Return [x, y] of the center of cell containing provided text 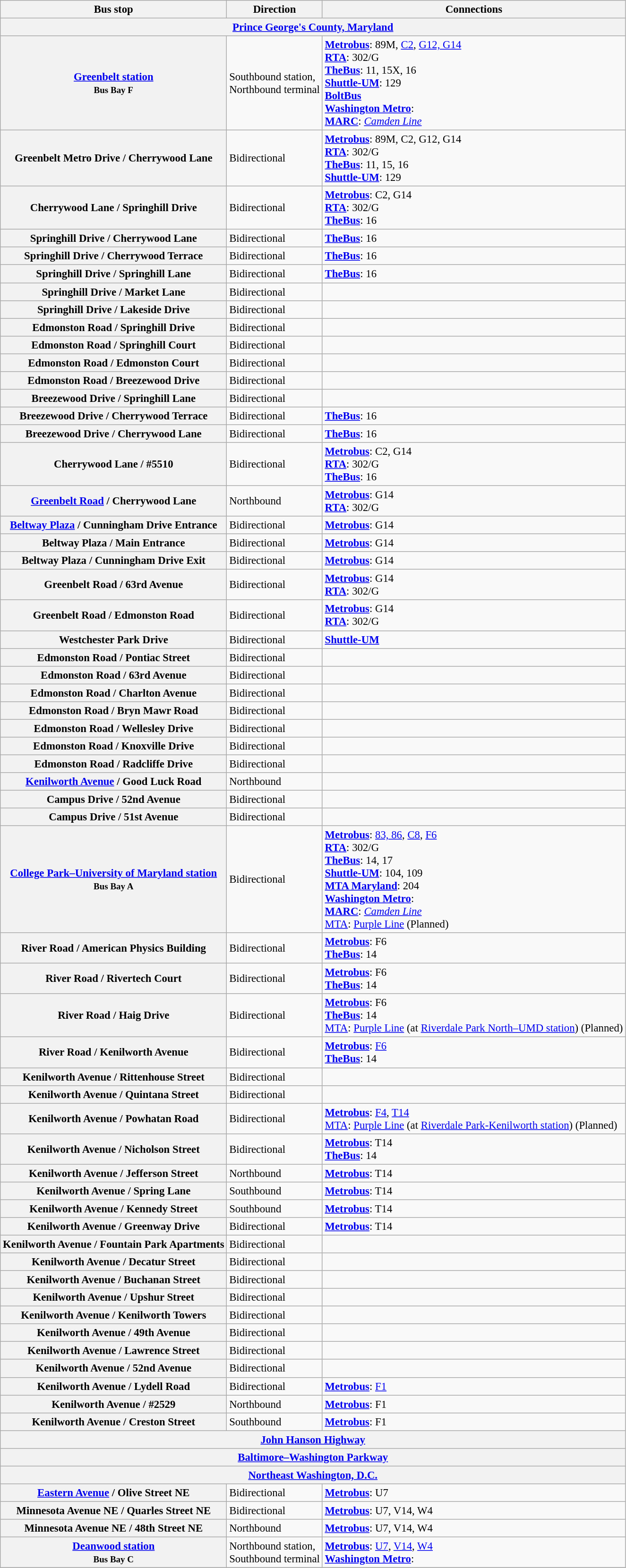
Edmonston Road / Springhill Court [113, 345]
Greenbelt Road / Cherrywood Lane [113, 502]
College Park–University of Maryland stationBus Bay A [113, 879]
Edmonston Road / 63rd Avenue [113, 675]
Kenilworth Avenue / Kenilworth Towers [113, 1315]
Metrobus: T14 TheBus: 14 [474, 1149]
Greenbelt Road / 63rd Avenue [113, 585]
Eastern Avenue / Olive Street NE [113, 1493]
Beltway Plaza / Main Entrance [113, 543]
Beltway Plaza / Cunningham Drive Exit [113, 561]
Kenilworth Avenue / 52nd Avenue [113, 1369]
Edmonston Road / Edmonston Court [113, 363]
Springhill Drive / Cherrywood Lane [113, 239]
Edmonston Road / Pontiac Street [113, 657]
Cherrywood Lane / #5510 [113, 464]
Northeast Washington, D.C. [313, 1475]
River Road / Haig Drive [113, 1015]
Breezewood Drive / Cherrywood Lane [113, 434]
Breezewood Drive / Springhill Lane [113, 398]
Edmonston Road / Knoxville Drive [113, 746]
Metrobus: U7 [474, 1493]
River Road / American Physics Building [113, 948]
Kenilworth Avenue / #2529 [113, 1404]
Metrobus: U7, V14, W4 Washington Metro: [474, 1553]
Greenbelt Road / Edmonston Road [113, 616]
Metrobus: F6 TheBus: 14 MTA: Purple Line (at Riverdale Park North–UMD station) (Planned) [474, 1015]
Springhill Drive / Springhill Lane [113, 274]
Metrobus: 89M, C2, G12, G14 RTA: 302/G TheBus: 11, 15X, 16 Shuttle-UM: 129 BoltBus Washington Metro: MARC: Camden Line [474, 83]
Breezewood Drive / Cherrywood Terrace [113, 416]
Kenilworth Avenue / Fountain Park Apartments [113, 1244]
Kenilworth Avenue / Powhatan Road [113, 1118]
River Road / Kenilworth Avenue [113, 1052]
Kenilworth Avenue / Good Luck Road [113, 782]
Kenilworth Avenue / Greenway Drive [113, 1227]
John Hanson Highway [313, 1440]
Direction [274, 9]
Edmonston Road / Bryn Mawr Road [113, 711]
Connections [474, 9]
Kenilworth Avenue / Creston Street [113, 1422]
Kenilworth Avenue / Buchanan Street [113, 1280]
Shuttle-UM [474, 639]
Northbound station,Southbound terminal [274, 1553]
Kenilworth Avenue / Nicholson Street [113, 1149]
Minnesota Avenue NE / Quarles Street NE [113, 1510]
Kenilworth Avenue / Decatur Street [113, 1262]
Prince George's County, Maryland [313, 27]
Kenilworth Avenue / Lydell Road [113, 1386]
Bus stop [113, 9]
Baltimore–Washington Parkway [313, 1457]
Campus Drive / 52nd Avenue [113, 800]
Kenilworth Avenue / Upshur Street [113, 1297]
Beltway Plaza / Cunningham Drive Entrance [113, 525]
Kenilworth Avenue / Spring Lane [113, 1191]
Kenilworth Avenue / Quintana Street [113, 1094]
Kenilworth Avenue / 49th Avenue [113, 1333]
River Road / Rivertech Court [113, 979]
Greenbelt stationBus Bay F [113, 83]
Cherrywood Lane / Springhill Drive [113, 208]
Springhill Drive / Market Lane [113, 292]
Kenilworth Avenue / Lawrence Street [113, 1351]
Kenilworth Avenue / Kennedy Street [113, 1209]
Edmonston Road / Springhill Drive [113, 327]
Metrobus: 89M, C2, G12, G14 RTA: 302/G TheBus: 11, 15, 16 Shuttle-UM: 129 [474, 159]
Edmonston Road / Wellesley Drive [113, 728]
Edmonston Road / Charlton Avenue [113, 693]
Kenilworth Avenue / Rittenhouse Street [113, 1077]
Edmonston Road / Breezewood Drive [113, 381]
Westchester Park Drive [113, 639]
Springhill Drive / Lakeside Drive [113, 309]
Edmonston Road / Radcliffe Drive [113, 764]
Greenbelt Metro Drive / Cherrywood Lane [113, 159]
Deanwood stationBus Bay C [113, 1553]
Springhill Drive / Cherrywood Terrace [113, 256]
Metrobus: F4, T14 MTA: Purple Line (at Riverdale Park-Kenilworth station) (Planned) [474, 1118]
Campus Drive / 51st Avenue [113, 817]
Southbound station,Northbound terminal [274, 83]
Minnesota Avenue NE / 48th Street NE [113, 1528]
Kenilworth Avenue / Jefferson Street [113, 1173]
